Identify which cell holds the provided text, then report its (X, Y) central coordinate. 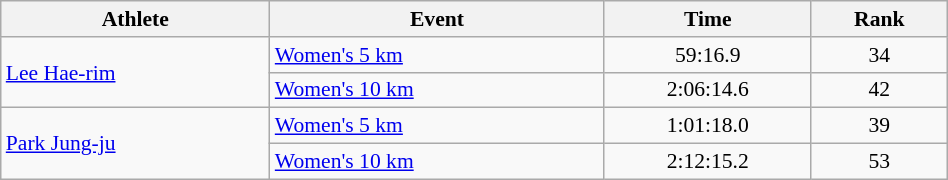
Rank (879, 19)
39 (879, 126)
Athlete (136, 19)
Park Jung-ju (136, 144)
59:16.9 (708, 55)
Lee Hae-rim (136, 72)
Time (708, 19)
Event (437, 19)
42 (879, 90)
53 (879, 162)
2:12:15.2 (708, 162)
2:06:14.6 (708, 90)
1:01:18.0 (708, 126)
34 (879, 55)
